Provide the [X, Y] coordinate of the cell's center where the given text is located.  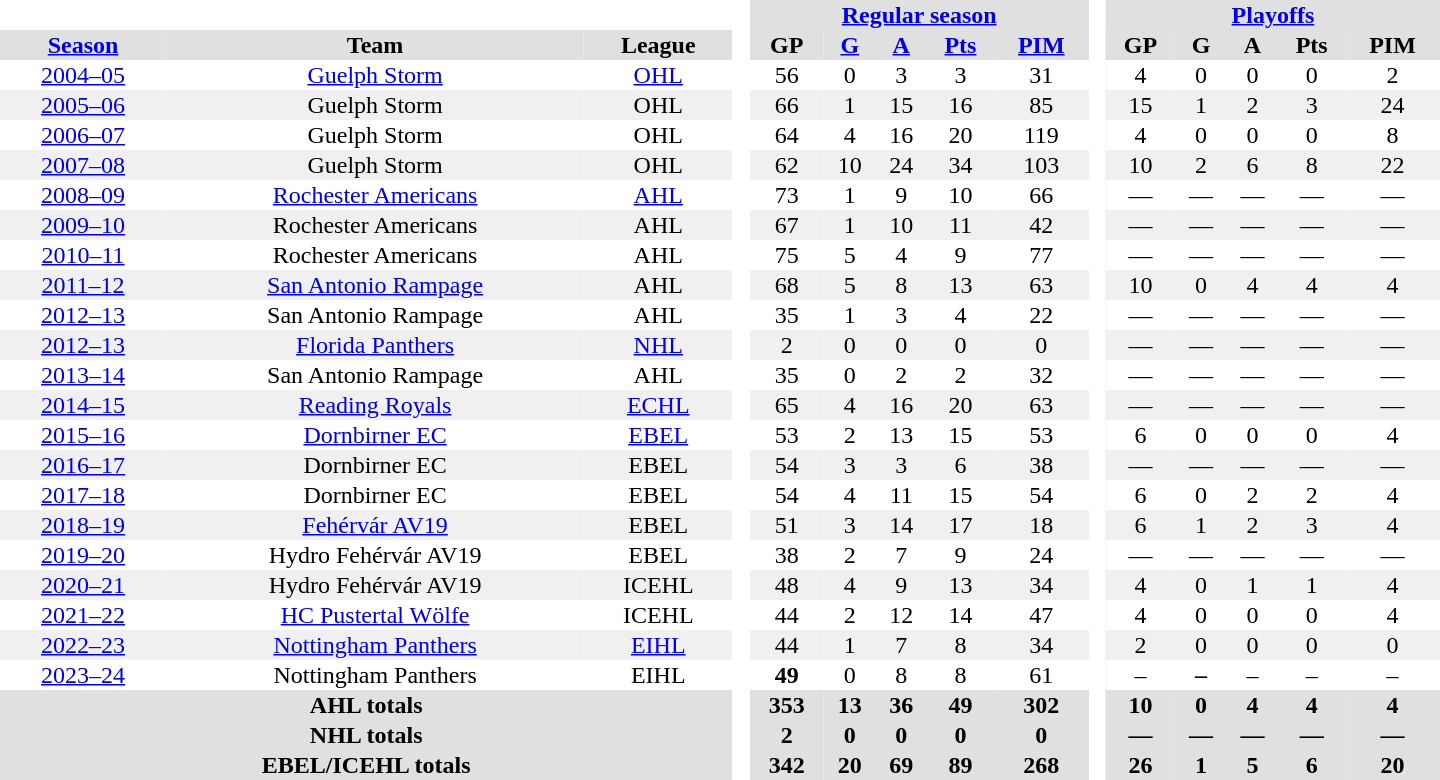
342 [787, 765]
17 [960, 525]
Season [83, 45]
119 [1042, 135]
Reading Royals [375, 405]
18 [1042, 525]
2015–16 [83, 435]
67 [787, 225]
EBEL/ICEHL totals [366, 765]
2014–15 [83, 405]
89 [960, 765]
Fehérvár AV19 [375, 525]
75 [787, 255]
2008–09 [83, 195]
League [658, 45]
2018–19 [83, 525]
73 [787, 195]
56 [787, 75]
302 [1042, 705]
64 [787, 135]
2016–17 [83, 465]
31 [1042, 75]
HC Pustertal Wölfe [375, 615]
353 [787, 705]
42 [1042, 225]
62 [787, 165]
32 [1042, 375]
2009–10 [83, 225]
2021–22 [83, 615]
ECHL [658, 405]
NHL totals [366, 735]
2022–23 [83, 645]
2007–08 [83, 165]
2010–11 [83, 255]
2020–21 [83, 585]
Playoffs [1273, 15]
48 [787, 585]
2017–18 [83, 495]
26 [1140, 765]
51 [787, 525]
65 [787, 405]
77 [1042, 255]
36 [902, 705]
69 [902, 765]
AHL totals [366, 705]
2005–06 [83, 105]
268 [1042, 765]
12 [902, 615]
2019–20 [83, 555]
47 [1042, 615]
NHL [658, 345]
Florida Panthers [375, 345]
85 [1042, 105]
68 [787, 285]
2013–14 [83, 375]
2006–07 [83, 135]
Regular season [920, 15]
Team [375, 45]
2023–24 [83, 675]
61 [1042, 675]
2004–05 [83, 75]
2011–12 [83, 285]
103 [1042, 165]
